Find where the given text appears and provide that cell's center as (x, y) coordinate. 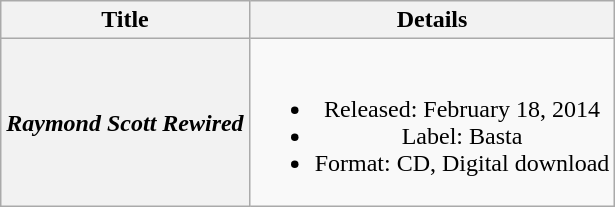
Title (125, 20)
Released: February 18, 2014Label: BastaFormat: CD, Digital download (432, 122)
Raymond Scott Rewired (125, 122)
Details (432, 20)
